Extract the [X, Y] coordinate from the center of the cell holding the provided text.  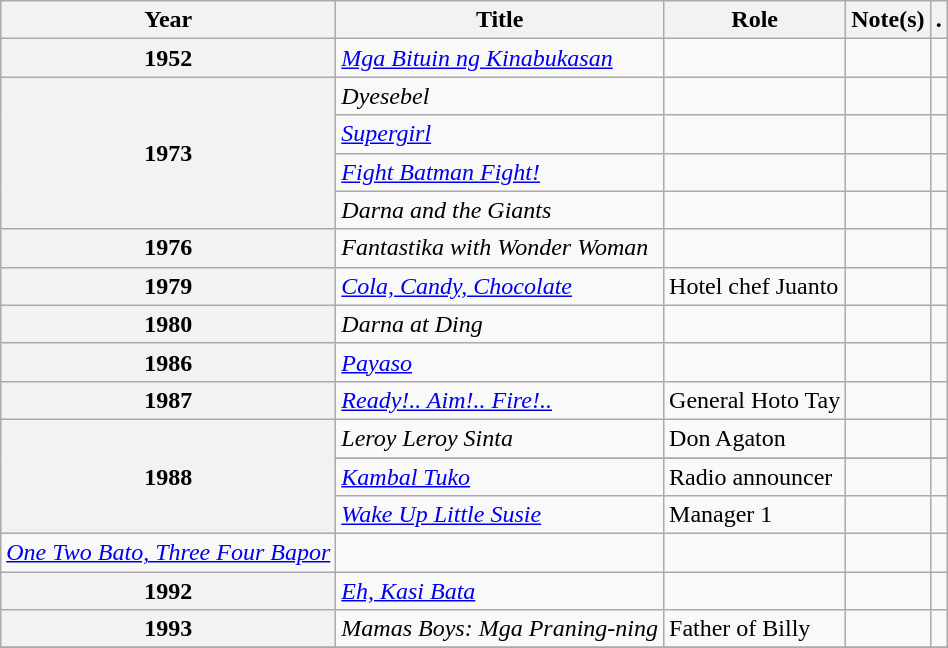
Manager 1 [755, 515]
Supergirl [500, 134]
Mamas Boys: Mga Praning-ning [500, 629]
1976 [168, 248]
1979 [168, 286]
One Two Bato, Three Four Bapor [168, 553]
Darna at Ding [500, 324]
Radio announcer [755, 477]
1987 [168, 400]
1992 [168, 591]
Eh, Kasi Bata [500, 591]
Fight Batman Fight! [500, 172]
Wake Up Little Susie [500, 515]
Year [168, 20]
Father of Billy [755, 629]
Role [755, 20]
Fantastika with Wonder Woman [500, 248]
Darna and the Giants [500, 210]
Mga Bituin ng Kinabukasan [500, 58]
Note(s) [888, 20]
1986 [168, 362]
1980 [168, 324]
Payaso [500, 362]
Kambal Tuko [500, 477]
Don Agaton [755, 438]
Title [500, 20]
Leroy Leroy Sinta [500, 438]
1993 [168, 629]
General Hoto Tay [755, 400]
1952 [168, 58]
Ready!.. Aim!.. Fire!.. [500, 400]
. [938, 20]
1988 [168, 476]
Dyesebel [500, 96]
Hotel chef Juanto [755, 286]
1973 [168, 153]
Cola, Candy, Chocolate [500, 286]
